Return [X, Y] of the center of cell containing provided text 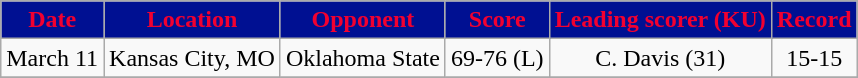
Location [192, 20]
March 11 [52, 58]
Date [52, 20]
Opponent [362, 20]
Oklahoma State [362, 58]
Score [497, 20]
Leading scorer (KU) [660, 20]
Kansas City, MO [192, 58]
15-15 [814, 58]
69-76 (L) [497, 58]
Record [814, 20]
C. Davis (31) [660, 58]
